Output the (X, Y) coordinate of the center of the cell containing the given text.  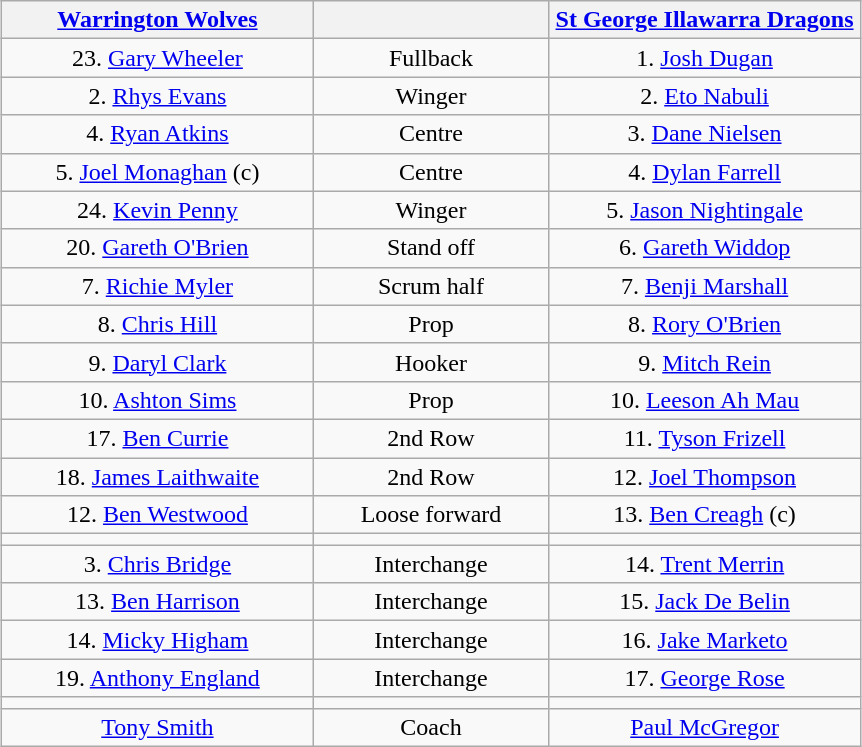
2. Eto Nabuli (704, 96)
9. Mitch Rein (704, 362)
6. Gareth Widdop (704, 248)
9. Daryl Clark (158, 362)
10. Leeson Ah Mau (704, 400)
17. Ben Currie (158, 438)
8. Rory O'Brien (704, 324)
Stand off (431, 248)
Coach (431, 727)
11. Tyson Frizell (704, 438)
St George Illawarra Dragons (704, 20)
12. Joel Thompson (704, 477)
17. George Rose (704, 678)
Warrington Wolves (158, 20)
7. Benji Marshall (704, 286)
10. Ashton Sims (158, 400)
3. Chris Bridge (158, 564)
Tony Smith (158, 727)
7. Richie Myler (158, 286)
12. Ben Westwood (158, 515)
16. Jake Marketo (704, 640)
Fullback (431, 58)
3. Dane Nielsen (704, 134)
18. James Laithwaite (158, 477)
19. Anthony England (158, 678)
14. Micky Higham (158, 640)
8. Chris Hill (158, 324)
Loose forward (431, 515)
Paul McGregor (704, 727)
5. Joel Monaghan (c) (158, 172)
4. Ryan Atkins (158, 134)
15. Jack De Belin (704, 602)
23. Gary Wheeler (158, 58)
Hooker (431, 362)
2. Rhys Evans (158, 96)
Scrum half (431, 286)
5. Jason Nightingale (704, 210)
20. Gareth O'Brien (158, 248)
14. Trent Merrin (704, 564)
1. Josh Dugan (704, 58)
13. Ben Harrison (158, 602)
24. Kevin Penny (158, 210)
13. Ben Creagh (c) (704, 515)
4. Dylan Farrell (704, 172)
